Find where the given text appears and provide that cell's center as (x, y) coordinate. 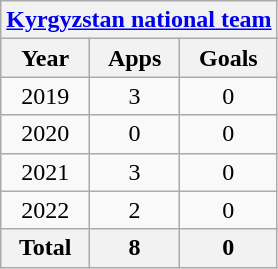
2019 (46, 96)
Year (46, 58)
2 (135, 210)
Goals (229, 58)
Total (46, 248)
8 (135, 248)
Apps (135, 58)
2022 (46, 210)
Kyrgyzstan national team (139, 20)
2021 (46, 172)
2020 (46, 134)
